Identify which cell holds the provided text, then report its [X, Y] central coordinate. 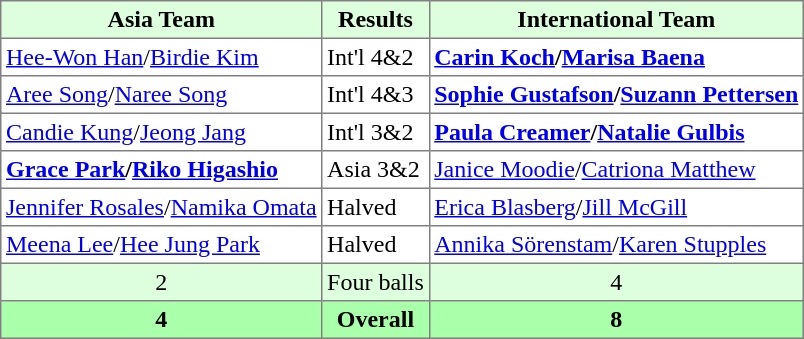
Asia Team [162, 20]
Asia 3&2 [376, 170]
Annika Sörenstam/Karen Stupples [616, 245]
Erica Blasberg/Jill McGill [616, 207]
Int'l 4&3 [376, 95]
Meena Lee/Hee Jung Park [162, 245]
Four balls [376, 282]
Sophie Gustafson/Suzann Pettersen [616, 95]
Overall [376, 320]
Hee-Won Han/Birdie Kim [162, 57]
Jennifer Rosales/Namika Omata [162, 207]
Aree Song/Naree Song [162, 95]
Int'l 3&2 [376, 132]
8 [616, 320]
Carin Koch/Marisa Baena [616, 57]
Int'l 4&2 [376, 57]
2 [162, 282]
International Team [616, 20]
Results [376, 20]
Janice Moodie/Catriona Matthew [616, 170]
Grace Park/Riko Higashio [162, 170]
Paula Creamer/Natalie Gulbis [616, 132]
Candie Kung/Jeong Jang [162, 132]
